Return (x, y) of the center of cell containing provided text 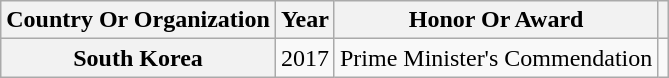
Country Or Organization (138, 20)
Prime Minister's Commendation (496, 58)
Honor Or Award (496, 20)
2017 (304, 58)
Year (304, 20)
South Korea (138, 58)
